For the text-containing cell, return its midpoint in [X, Y] coordinate format. 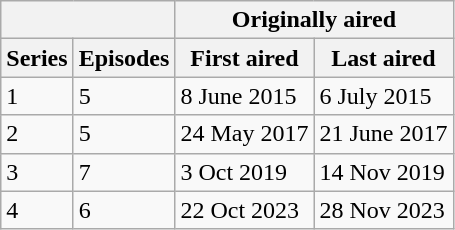
6 [124, 210]
7 [124, 172]
Series [37, 58]
Last aired [384, 58]
4 [37, 210]
Originally aired [314, 20]
14 Nov 2019 [384, 172]
2 [37, 134]
28 Nov 2023 [384, 210]
22 Oct 2023 [244, 210]
Episodes [124, 58]
3 Oct 2019 [244, 172]
3 [37, 172]
24 May 2017 [244, 134]
8 June 2015 [244, 96]
21 June 2017 [384, 134]
6 July 2015 [384, 96]
First aired [244, 58]
1 [37, 96]
